Provide the [X, Y] coordinate of the cell's center where the given text is located.  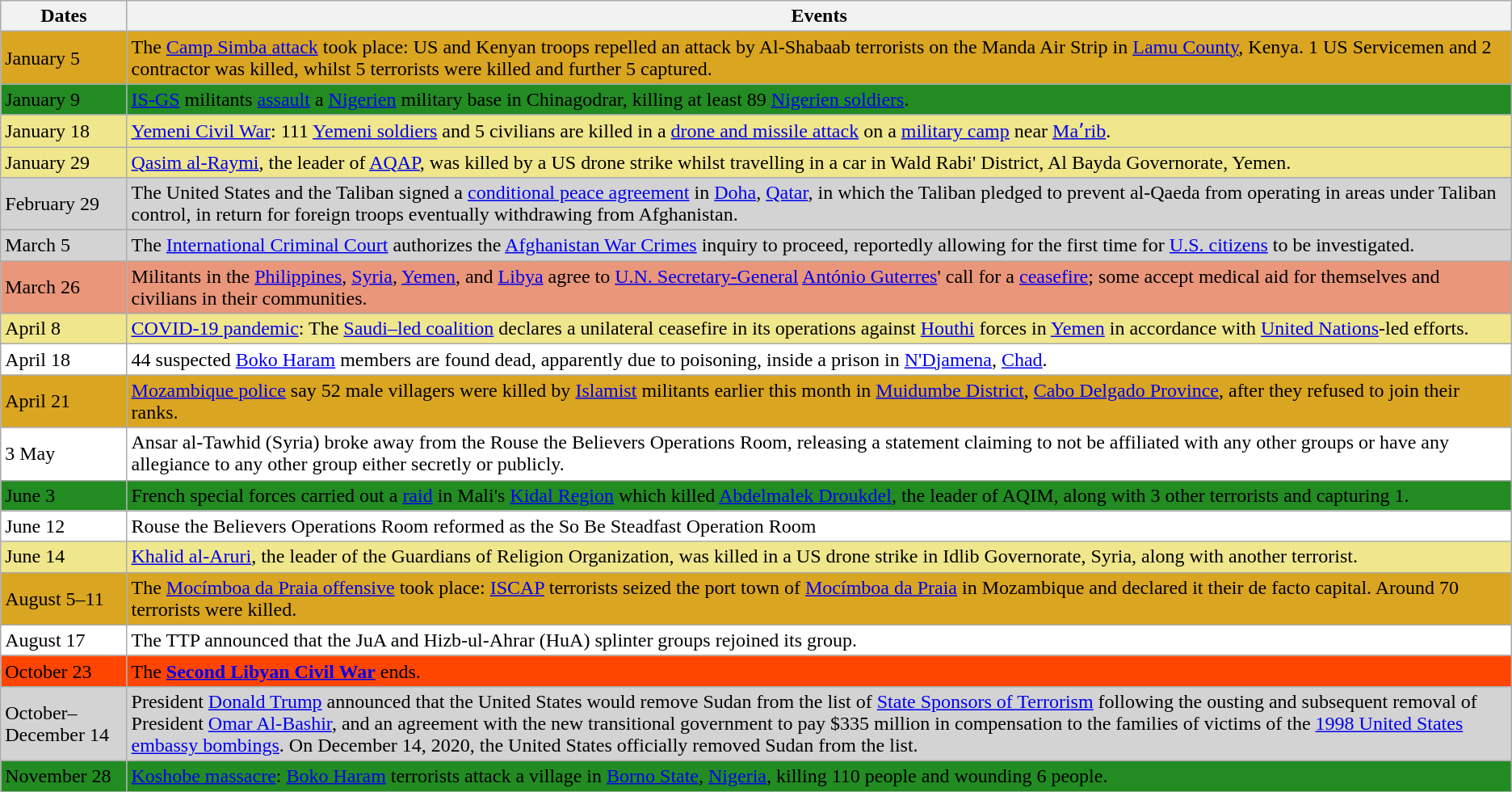
Yemeni Civil War: 111 Yemeni soldiers and 5 civilians are killed in a drone and missile attack on a military camp near Maʼrib. [819, 131]
October 23 [64, 671]
Qasim al-Raymi, the leader of AQAP, was killed by a US drone strike whilst travelling in a car in Wald Rabi' District, Al Bayda Governorate, Yemen. [819, 162]
June 12 [64, 526]
January 29 [64, 162]
August 17 [64, 640]
Koshobe massacre: Boko Haram terrorists attack a village in Borno State, Nigeria, killing 110 people and wounding 6 people. [819, 776]
44 suspected Boko Haram members are found dead, apparently due to poisoning, inside a prison in N'Djamena, Chad. [819, 360]
January 18 [64, 131]
The Second Libyan Civil War ends. [819, 671]
January 5 [64, 58]
February 29 [64, 204]
January 9 [64, 99]
Rouse the Believers Operations Room reformed as the So Be Steadfast Operation Room [819, 526]
November 28 [64, 776]
June 14 [64, 557]
August 5–11 [64, 598]
April 21 [64, 401]
The TTP announced that the JuA and Hizb-ul-Ahrar (HuA) splinter groups rejoined its group. [819, 640]
3 May [64, 454]
April 18 [64, 360]
October–December 14 [64, 723]
April 8 [64, 329]
March 5 [64, 246]
March 26 [64, 288]
June 3 [64, 495]
IS-GS militants assault a Nigerien military base in Chinagodrar, killing at least 89 Nigerien soldiers. [819, 99]
Dates [64, 16]
Events [819, 16]
